Extract the [X, Y] coordinate from the center of the cell holding the provided text.  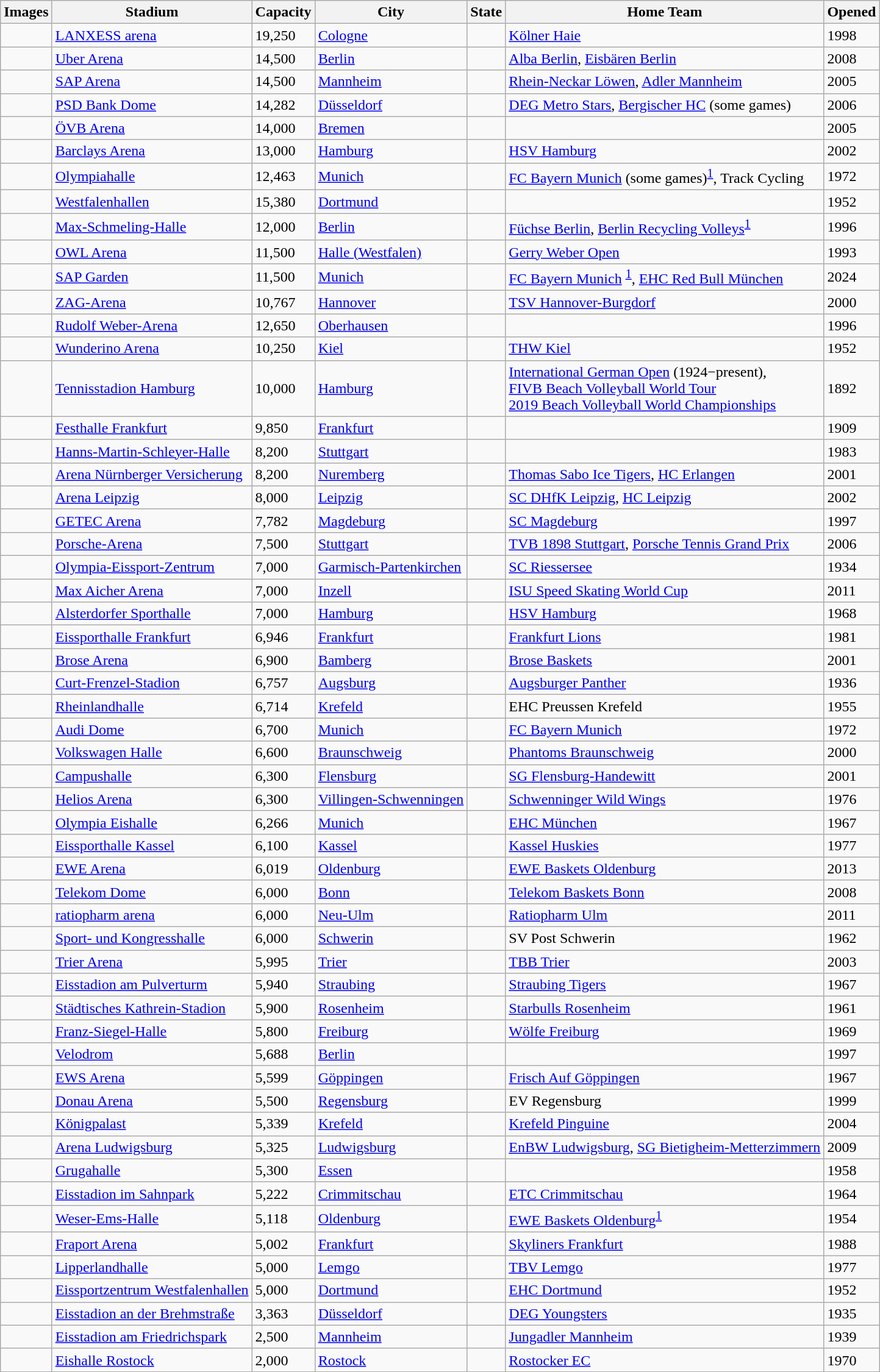
Städtisches Kathrein-Stadion [152, 1008]
EWE Baskets Oldenburg1 [665, 1219]
SAP Garden [152, 277]
2004 [851, 1124]
FC Bayern Munich (some games)1, Track Cycling [665, 177]
Trier [391, 962]
Hanns-Martin-Schleyer-Halle [152, 451]
Frankfurt Lions [665, 637]
6,600 [283, 753]
2003 [851, 962]
EV Regensburg [665, 1101]
ISU Speed Skating World Cup [665, 591]
Garmisch-Partenkirchen [391, 567]
DEG Youngsters [665, 1313]
Starbulls Rosenheim [665, 1008]
City [391, 12]
3,363 [283, 1313]
Eisstadion am Friedrichspark [152, 1337]
5,002 [283, 1244]
Königpalast [152, 1124]
Eisstadion im Sahnpark [152, 1193]
Festhalle Frankfurt [152, 428]
EWE Arena [152, 869]
Olympiahalle [152, 177]
6,714 [283, 706]
ETC Crimmitschau [665, 1193]
Gerry Weber Open [665, 252]
Eissporthalle Kassel [152, 845]
ZAG-Arena [152, 302]
2013 [851, 869]
Volkswagen Halle [152, 753]
Kölner Haie [665, 35]
1935 [851, 1313]
6,700 [283, 730]
Schwenninger Wild Wings [665, 799]
Barclays Arena [152, 151]
Thomas Sabo Ice Tigers, HC Erlangen [665, 474]
Rudolf Weber-Arena [152, 325]
Braunschweig [391, 753]
Arena Nürnberger Versicherung [152, 474]
1968 [851, 614]
6,757 [283, 683]
1961 [851, 1008]
Max Aicher Arena [152, 591]
6,019 [283, 869]
Skyliners Frankfurt [665, 1244]
19,250 [283, 35]
1976 [851, 799]
Arena Leipzig [152, 497]
15,380 [283, 202]
Hannover [391, 302]
Halle (Westfalen) [391, 252]
14,000 [283, 128]
Oberhausen [391, 325]
Schwerin [391, 939]
FC Bayern Munich 1, EHC Red Bull München [665, 277]
Magdeburg [391, 521]
FC Bayern Munich [665, 730]
Images [26, 12]
SC Magdeburg [665, 521]
Ludwigsburg [391, 1147]
1999 [851, 1101]
12,000 [283, 227]
1958 [851, 1170]
Augsburg [391, 683]
ratiopharm arena [152, 915]
PSD Bank Dome [152, 105]
9,850 [283, 428]
1934 [851, 567]
TVB 1898 Stuttgart, Porsche Tennis Grand Prix [665, 544]
5,118 [283, 1219]
1970 [851, 1360]
Campushalle [152, 776]
Eisstadion am Pulverturm [152, 985]
Kassel Huskies [665, 845]
5,500 [283, 1101]
Franz-Siegel-Halle [152, 1031]
Weser-Ems-Halle [152, 1219]
Olympia Eishalle [152, 822]
1954 [851, 1219]
SAP Arena [152, 82]
Tennisstadion Hamburg [152, 388]
10,250 [283, 349]
6,946 [283, 637]
Brose Arena [152, 660]
EHC Preussen Krefeld [665, 706]
Opened [851, 12]
Trier Arena [152, 962]
Wunderino Arena [152, 349]
DEG Metro Stars, Bergischer HC (some games) [665, 105]
5,599 [283, 1078]
Nuremberg [391, 474]
Alba Berlin, Eisbären Berlin [665, 59]
TSV Hannover-Burgdorf [665, 302]
Augsburger Panther [665, 683]
Eissportzentrum Westfalenhallen [152, 1290]
Inzell [391, 591]
Lemgo [391, 1267]
Bamberg [391, 660]
Leipzig [391, 497]
SC DHfK Leipzig, HC Leipzig [665, 497]
6,900 [283, 660]
Porsche-Arena [152, 544]
Essen [391, 1170]
8,000 [283, 497]
SC Riessersee [665, 567]
1962 [851, 939]
Audi Dome [152, 730]
Uber Arena [152, 59]
1998 [851, 35]
2009 [851, 1147]
OWL Arena [152, 252]
Füchse Berlin, Berlin Recycling Volleys1 [665, 227]
1969 [851, 1031]
5,300 [283, 1170]
Wölfe Freiburg [665, 1031]
Westfalenhallen [152, 202]
12,463 [283, 177]
Jungadler Mannheim [665, 1337]
1892 [851, 388]
GETEC Arena [152, 521]
Brose Baskets [665, 660]
Ratiopharm Ulm [665, 915]
5,995 [283, 962]
Krefeld Pinguine [665, 1124]
EHC München [665, 822]
2,000 [283, 1360]
5,940 [283, 985]
1983 [851, 451]
5,688 [283, 1054]
1964 [851, 1193]
5,325 [283, 1147]
1955 [851, 706]
Göppingen [391, 1078]
EWE Baskets Oldenburg [665, 869]
Eissporthalle Frankfurt [152, 637]
EHC Dortmund [665, 1290]
Grugahalle [152, 1170]
THW Kiel [665, 349]
Straubing Tigers [665, 985]
7,500 [283, 544]
Kiel [391, 349]
12,650 [283, 325]
1981 [851, 637]
2,500 [283, 1337]
10,767 [283, 302]
ÖVB Arena [152, 128]
Olympia-Eissport-Zentrum [152, 567]
Rheinlandhalle [152, 706]
International German Open (1924−present), FIVB Beach Volleyball World Tour 2019 Beach Volleyball World Championships [665, 388]
Max-Schmeling-Halle [152, 227]
EWS Arena [152, 1078]
Freiburg [391, 1031]
Home Team [665, 12]
Eishalle Rostock [152, 1360]
Rostock [391, 1360]
10,000 [283, 388]
Regensburg [391, 1101]
Telekom Dome [152, 892]
6,100 [283, 845]
1939 [851, 1337]
Villingen-Schwenningen [391, 799]
Alsterdorfer Sporthalle [152, 614]
Rhein-Neckar Löwen, Adler Mannheim [665, 82]
5,339 [283, 1124]
Telekom Baskets Bonn [665, 892]
Bonn [391, 892]
Phantoms Braunschweig [665, 753]
EnBW Ludwigsburg, SG Bietigheim-Metterzimmern [665, 1147]
Curt-Frenzel-Stadion [152, 683]
5,222 [283, 1193]
Rostocker EC [665, 1360]
13,000 [283, 151]
Eisstadion an der Brehmstraße [152, 1313]
1909 [851, 428]
Rosenheim [391, 1008]
6,266 [283, 822]
SG Flensburg-Handewitt [665, 776]
1936 [851, 683]
1993 [851, 252]
Sport- und Kongresshalle [152, 939]
Velodrom [152, 1054]
7,782 [283, 521]
Kassel [391, 845]
1988 [851, 1244]
5,800 [283, 1031]
Crimmitschau [391, 1193]
Frisch Auf Göppingen [665, 1078]
TBB Trier [665, 962]
Flensburg [391, 776]
State [487, 12]
Stadium [152, 12]
SV Post Schwerin [665, 939]
Bremen [391, 128]
Arena Ludwigsburg [152, 1147]
2024 [851, 277]
Lipperlandhalle [152, 1267]
Fraport Arena [152, 1244]
Straubing [391, 985]
TBV Lemgo [665, 1267]
LANXESS arena [152, 35]
Helios Arena [152, 799]
Donau Arena [152, 1101]
Capacity [283, 12]
14,282 [283, 105]
5,900 [283, 1008]
Neu-Ulm [391, 915]
Cologne [391, 35]
